Locate the cell with the specified text and output its (x, y) center coordinate. 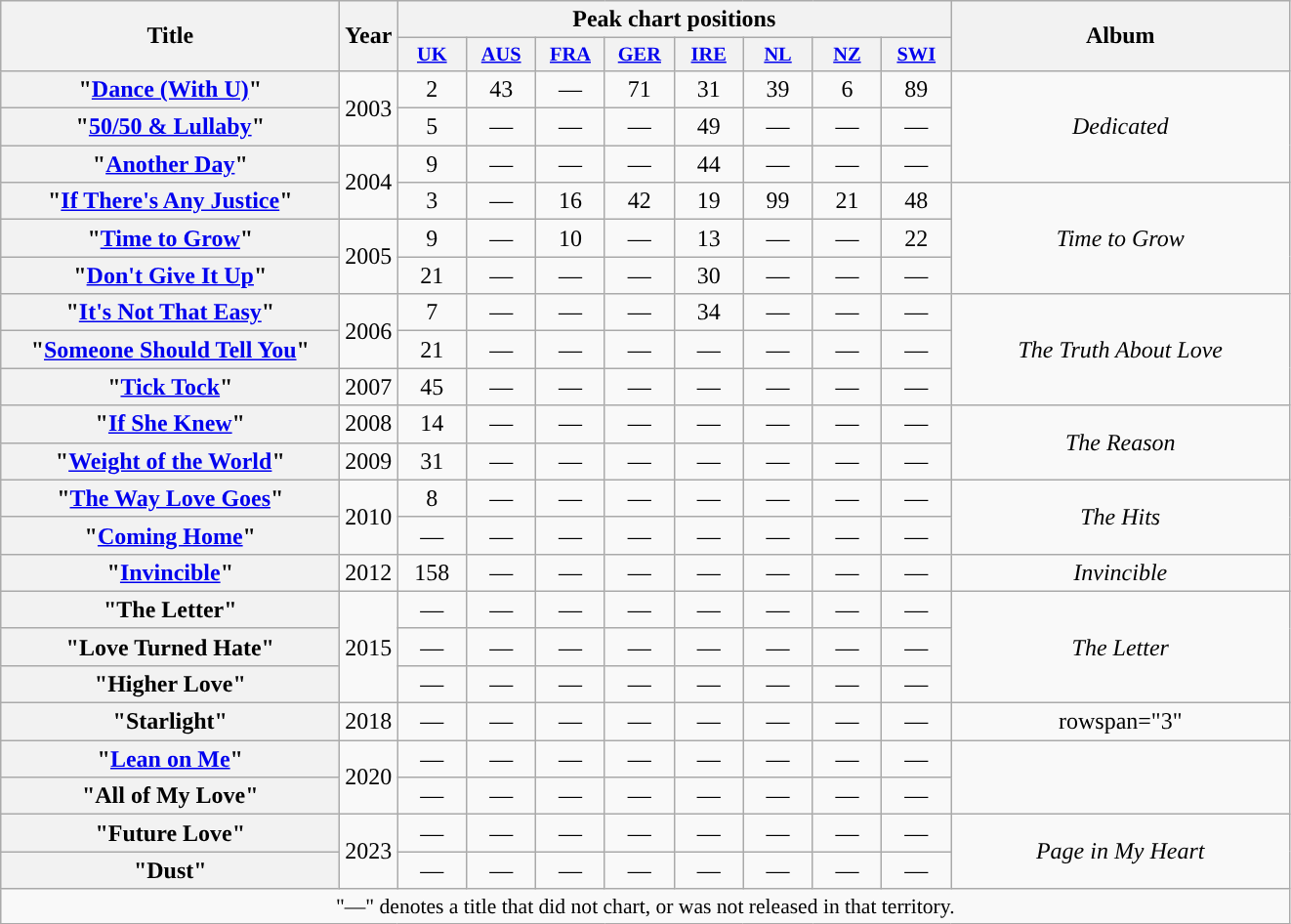
"—" denotes a title that did not chart, or was not released in that territory. (645, 906)
30 (709, 275)
IRE (709, 55)
"If There's Any Justice" (170, 201)
2015 (369, 647)
158 (432, 572)
"Starlight" (170, 722)
"Dust" (170, 870)
"Someone Should Tell You" (170, 350)
NZ (848, 55)
"Future Love" (170, 833)
"Higher Love" (170, 684)
5 (432, 127)
2020 (369, 777)
"Lean on Me" (170, 759)
99 (777, 201)
2 (432, 89)
"Tick Tock" (170, 387)
"Coming Home" (170, 535)
SWI (916, 55)
rowspan="3" (1121, 722)
6 (848, 89)
"It's Not That Easy" (170, 313)
48 (916, 201)
"The Way Love Goes" (170, 498)
"The Letter" (170, 609)
7 (432, 313)
71 (639, 89)
The Reason (1121, 442)
Album (1121, 36)
8 (432, 498)
49 (709, 127)
2012 (369, 572)
2018 (369, 722)
10 (570, 238)
2023 (369, 852)
"Time to Grow" (170, 238)
Title (170, 36)
42 (639, 201)
The Hits (1121, 517)
34 (709, 313)
"All of My Love" (170, 796)
"50/50 & Lullaby" (170, 127)
Peak chart positions (674, 20)
"Invincible" (170, 572)
16 (570, 201)
2010 (369, 517)
AUS (502, 55)
89 (916, 89)
The Letter (1121, 647)
14 (432, 424)
2009 (369, 461)
GER (639, 55)
2006 (369, 331)
3 (432, 201)
44 (709, 164)
43 (502, 89)
"Love Turned Hate" (170, 647)
19 (709, 201)
45 (432, 387)
2003 (369, 107)
Page in My Heart (1121, 852)
UK (432, 55)
Invincible (1121, 572)
Dedicated (1121, 126)
Time to Grow (1121, 238)
Year (369, 36)
The Truth About Love (1121, 350)
39 (777, 89)
"If She Knew" (170, 424)
2008 (369, 424)
13 (709, 238)
FRA (570, 55)
22 (916, 238)
"Dance (With U)" (170, 89)
2004 (369, 183)
2005 (369, 257)
"Weight of the World" (170, 461)
"Another Day" (170, 164)
2007 (369, 387)
NL (777, 55)
"Don't Give It Up" (170, 275)
